Find where the given text appears and provide that cell's center as [x, y] coordinate. 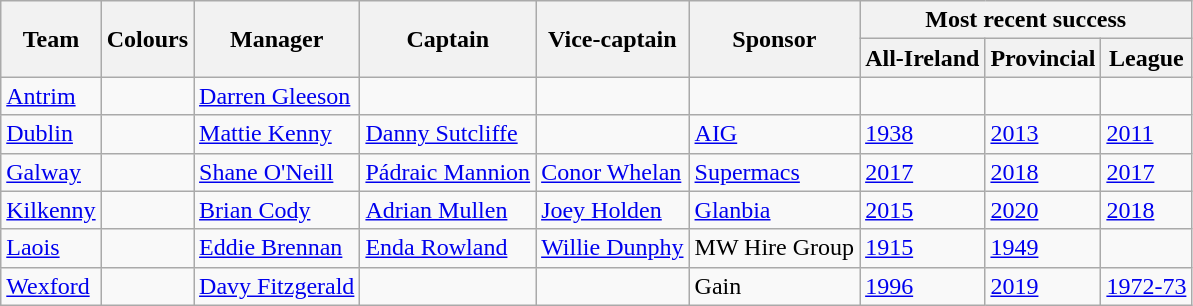
Glanbia [774, 210]
Conor Whelan [612, 172]
1938 [922, 134]
2013 [1043, 134]
Enda Rowland [448, 248]
Wexford [51, 286]
Brian Cody [277, 210]
Most recent success [1026, 20]
1996 [922, 286]
Kilkenny [51, 210]
AIG [774, 134]
Mattie Kenny [277, 134]
2020 [1043, 210]
Sponsor [774, 39]
1972-73 [1146, 286]
1949 [1043, 248]
Antrim [51, 96]
2019 [1043, 286]
Captain [448, 39]
2015 [922, 210]
Provincial [1043, 58]
Laois [51, 248]
Vice-captain [612, 39]
Eddie Brennan [277, 248]
Joey Holden [612, 210]
Dublin [51, 134]
Pádraic Mannion [448, 172]
Darren Gleeson [277, 96]
Supermacs [774, 172]
Galway [51, 172]
Adrian Mullen [448, 210]
MW Hire Group [774, 248]
1915 [922, 248]
Davy Fitzgerald [277, 286]
Manager [277, 39]
League [1146, 58]
Willie Dunphy [612, 248]
Colours [147, 39]
Danny Sutcliffe [448, 134]
Shane O'Neill [277, 172]
2011 [1146, 134]
Team [51, 39]
Gain [774, 286]
All-Ireland [922, 58]
